For the text-containing cell, return its midpoint in (X, Y) coordinate format. 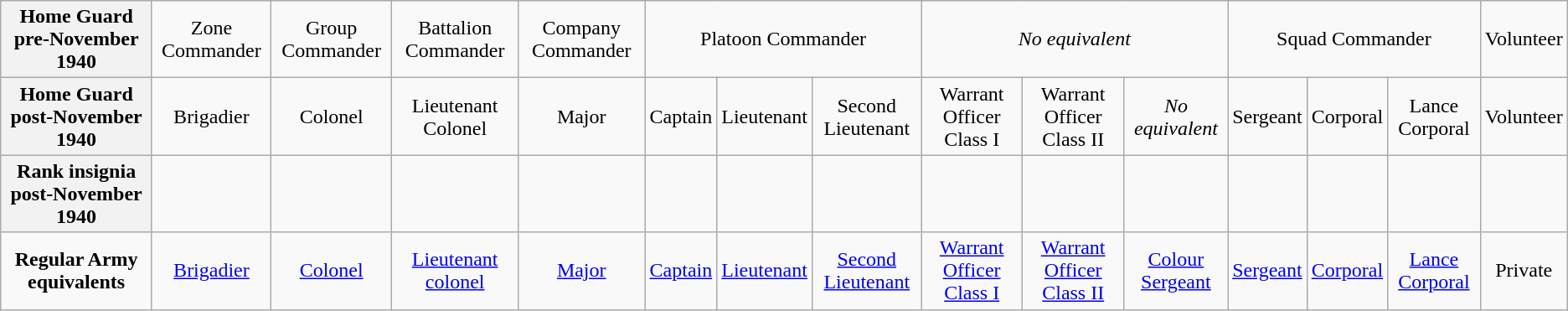
Private (1524, 271)
Squad Commander (1354, 39)
Lieutenant Colonel (455, 117)
Rank insignia post-November 1940 (77, 194)
Lieutenant colonel (455, 271)
Regular Army equivalents (77, 271)
Company Commander (581, 39)
Group Commander (332, 39)
Battalion Commander (455, 39)
Zone Commander (211, 39)
Colour Sergeant (1176, 271)
Platoon Commander (783, 39)
Home Guard pre-November 1940 (77, 39)
Home Guard post-November 1940 (77, 117)
